Return the (X, Y) coordinate for the center point of the cell that contains the specified text.  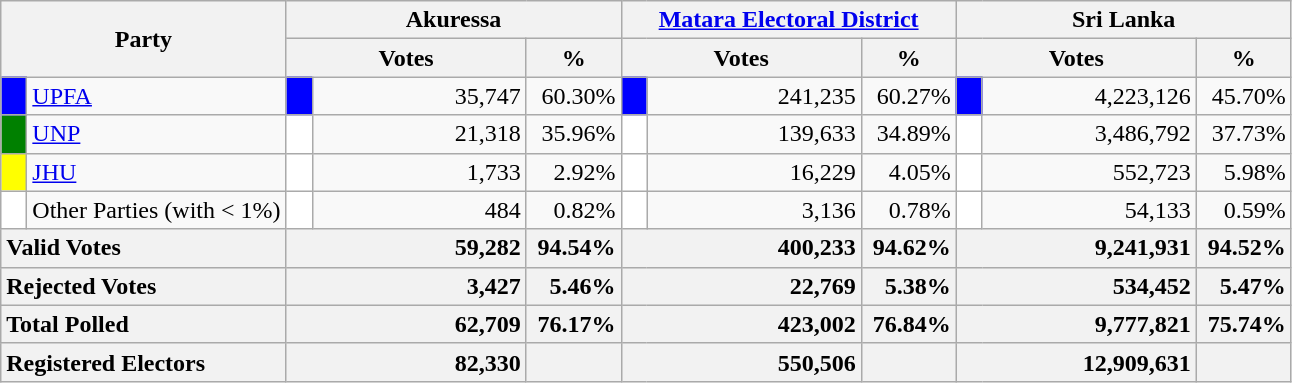
75.74% (1244, 324)
Sri Lanka (1124, 20)
Other Parties (with < 1%) (156, 210)
534,452 (1076, 286)
4,223,126 (1089, 96)
0.82% (574, 210)
9,241,931 (1076, 248)
12,909,631 (1076, 362)
Rejected Votes (144, 286)
1,733 (419, 172)
45.70% (1244, 96)
UNP (156, 134)
60.27% (908, 96)
484 (419, 210)
94.52% (1244, 248)
Matara Electoral District (788, 20)
21,318 (419, 134)
62,709 (406, 324)
241,235 (754, 96)
34.89% (908, 134)
JHU (156, 172)
Valid Votes (144, 248)
Total Polled (144, 324)
3,427 (406, 286)
76.17% (574, 324)
3,136 (754, 210)
0.59% (1244, 210)
35.96% (574, 134)
400,233 (741, 248)
16,229 (754, 172)
82,330 (406, 362)
Akuressa (454, 20)
Registered Electors (144, 362)
2.92% (574, 172)
59,282 (406, 248)
9,777,821 (1076, 324)
Party (144, 39)
94.62% (908, 248)
35,747 (419, 96)
4.05% (908, 172)
54,133 (1089, 210)
37.73% (1244, 134)
5.38% (908, 286)
94.54% (574, 248)
5.46% (574, 286)
0.78% (908, 210)
60.30% (574, 96)
552,723 (1089, 172)
550,506 (741, 362)
22,769 (741, 286)
5.47% (1244, 286)
139,633 (754, 134)
UPFA (156, 96)
5.98% (1244, 172)
76.84% (908, 324)
423,002 (741, 324)
3,486,792 (1089, 134)
